Return the (X, Y) coordinate for the center point of the cell that contains the specified text.  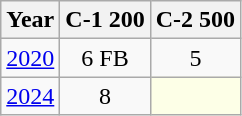
C-2 500 (195, 20)
2020 (30, 58)
C-1 200 (105, 20)
Year (30, 20)
2024 (30, 96)
6 FB (105, 58)
5 (195, 58)
8 (105, 96)
